Provide the (X, Y) coordinate of the cell's center where the given text is located.  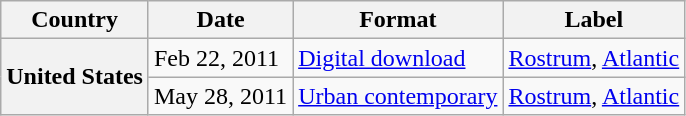
May 28, 2011 (220, 96)
Urban contemporary (398, 96)
Digital download (398, 58)
Date (220, 20)
United States (75, 77)
Feb 22, 2011 (220, 58)
Label (594, 20)
Country (75, 20)
Format (398, 20)
